Search for the cell housing the specified text and yield its (X, Y) center coordinate. 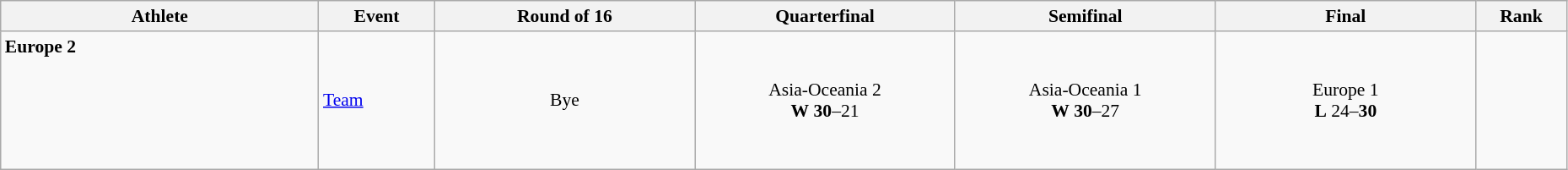
Asia-Oceania 1 W 30–27 (1085, 100)
Athlete (160, 16)
Bye (565, 100)
Asia-Oceania 2 W 30–21 (825, 100)
Final (1346, 16)
Semifinal (1085, 16)
Round of 16 (565, 16)
Europe 1 L 24–30 (1346, 100)
Europe 2 (160, 100)
Rank (1522, 16)
Quarterfinal (825, 16)
Event (376, 16)
Team (376, 100)
